Output the (x, y) coordinate of the center of the cell containing the given text.  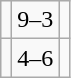
9–3 (36, 20)
4–6 (36, 58)
